For the text-containing cell, return its midpoint in [X, Y] coordinate format. 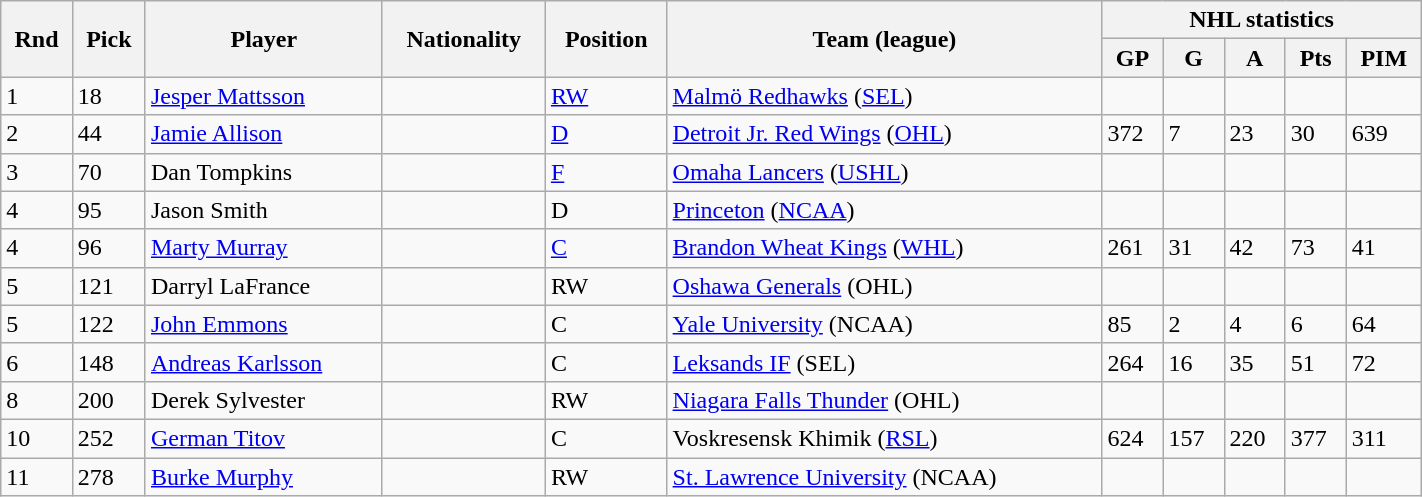
Malmö Redhawks (SEL) [884, 96]
Andreas Karlsson [264, 362]
Yale University (NCAA) [884, 324]
122 [108, 324]
377 [1316, 438]
1 [37, 96]
148 [108, 362]
Burke Murphy [264, 477]
372 [1132, 134]
73 [1316, 248]
96 [108, 248]
252 [108, 438]
Detroit Jr. Red Wings (OHL) [884, 134]
64 [1384, 324]
A [1254, 58]
Jesper Mattsson [264, 96]
624 [1132, 438]
23 [1254, 134]
Pick [108, 39]
16 [1194, 362]
311 [1384, 438]
Derek Sylvester [264, 400]
220 [1254, 438]
John Emmons [264, 324]
German Titov [264, 438]
Player [264, 39]
GP [1132, 58]
Brandon Wheat Kings (WHL) [884, 248]
Jamie Allison [264, 134]
Darryl LaFrance [264, 286]
Leksands IF (SEL) [884, 362]
72 [1384, 362]
639 [1384, 134]
30 [1316, 134]
PIM [1384, 58]
44 [108, 134]
121 [108, 286]
278 [108, 477]
85 [1132, 324]
11 [37, 477]
Position [606, 39]
42 [1254, 248]
31 [1194, 248]
51 [1316, 362]
41 [1384, 248]
200 [108, 400]
35 [1254, 362]
Oshawa Generals (OHL) [884, 286]
Pts [1316, 58]
10 [37, 438]
G [1194, 58]
NHL statistics [1262, 20]
Nationality [464, 39]
Dan Tompkins [264, 172]
70 [108, 172]
St. Lawrence University (NCAA) [884, 477]
Rnd [37, 39]
95 [108, 210]
Princeton (NCAA) [884, 210]
3 [37, 172]
Voskresensk Khimik (RSL) [884, 438]
18 [108, 96]
Marty Murray [264, 248]
8 [37, 400]
Niagara Falls Thunder (OHL) [884, 400]
Omaha Lancers (USHL) [884, 172]
Team (league) [884, 39]
F [606, 172]
7 [1194, 134]
264 [1132, 362]
Jason Smith [264, 210]
261 [1132, 248]
157 [1194, 438]
